Detect which cell encompasses the target text, then output its (X, Y) center coordinate. 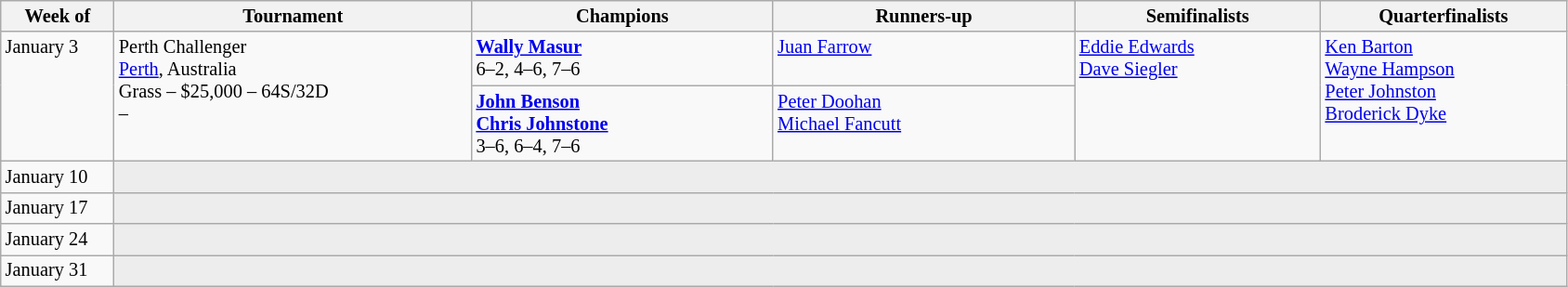
Juan Farrow (923, 59)
Ken Barton Wayne Hampson Peter Johnston Broderick Dyke (1444, 97)
January 24 (58, 240)
Week of (58, 16)
January 3 (58, 97)
John Benson Chris Johnstone3–6, 6–4, 7–6 (622, 124)
January 17 (58, 208)
Eddie Edwards Dave Siegler (1198, 97)
Perth Challenger Perth, AustraliaGrass – $25,000 – 64S/32D – (294, 97)
January 31 (58, 270)
Champions (622, 16)
Quarterfinalists (1444, 16)
Runners-up (923, 16)
January 10 (58, 176)
Semifinalists (1198, 16)
Wally Masur 6–2, 4–6, 7–6 (622, 59)
Peter Doohan Michael Fancutt (923, 124)
Tournament (294, 16)
